Locate the cell with the specified text and output its (X, Y) center coordinate. 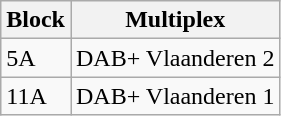
DAB+ Vlaanderen 1 (174, 96)
Block (36, 20)
11A (36, 96)
5A (36, 58)
Multiplex (174, 20)
DAB+ Vlaanderen 2 (174, 58)
